Identify which cell holds the provided text, then report its (x, y) central coordinate. 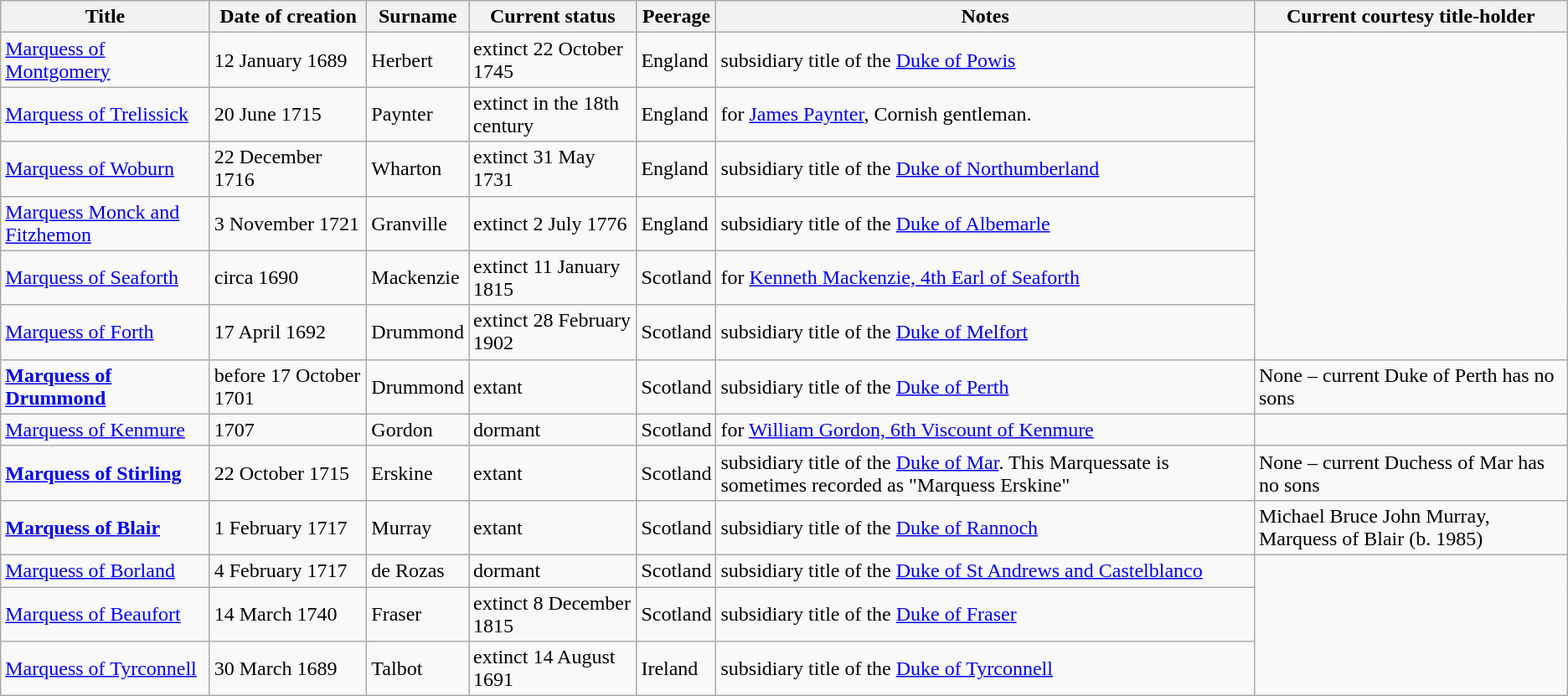
Erskine (418, 472)
extinct 2 July 1776 (553, 223)
subsidiary title of the Duke of Perth (985, 387)
for James Paynter, Cornish gentleman. (985, 114)
Current courtesy title-holder (1411, 17)
Paynter (418, 114)
Wharton (418, 169)
4 February 1717 (288, 570)
None – current Duke of Perth has no sons (1411, 387)
before 17 October 1701 (288, 387)
extinct in the 18th century (553, 114)
Marquess of Blair (106, 528)
Michael Bruce John Murray, Marquess of Blair (b. 1985) (1411, 528)
22 October 1715 (288, 472)
1707 (288, 430)
Marquess of Forth (106, 332)
Date of creation (288, 17)
subsidiary title of the Duke of Tyrconnell (985, 668)
Mackenzie (418, 278)
17 April 1692 (288, 332)
None – current Duchess of Mar has no sons (1411, 472)
for William Gordon, 6th Viscount of Kenmure (985, 430)
Gordon (418, 430)
Marquess of Trelissick (106, 114)
extinct 14 August 1691 (553, 668)
Murray (418, 528)
Marquess of Borland (106, 570)
Current status (553, 17)
Title (106, 17)
Fraser (418, 613)
subsidiary title of the Duke of Powis (985, 60)
subsidiary title of the Duke of Mar. This Marquessate is sometimes recorded as "Marquess Erskine" (985, 472)
Marquess of Drummond (106, 387)
Marquess of Seaforth (106, 278)
1 February 1717 (288, 528)
Surname (418, 17)
3 November 1721 (288, 223)
Marquess of Kenmure (106, 430)
Herbert (418, 60)
Talbot (418, 668)
extinct 8 December 1815 (553, 613)
circa 1690 (288, 278)
subsidiary title of the Duke of Melfort (985, 332)
Marquess of Tyrconnell (106, 668)
de Rozas (418, 570)
extinct 11 January 1815 (553, 278)
subsidiary title of the Duke of Albemarle (985, 223)
Marquess Monck and Fitzhemon (106, 223)
30 March 1689 (288, 668)
extinct 31 May 1731 (553, 169)
Peerage (677, 17)
22 December 1716 (288, 169)
Marquess of Beaufort (106, 613)
subsidiary title of the Duke of Fraser (985, 613)
Marquess of Woburn (106, 169)
Marquess of Stirling (106, 472)
subsidiary title of the Duke of Northumberland (985, 169)
for Kenneth Mackenzie, 4th Earl of Seaforth (985, 278)
20 June 1715 (288, 114)
extinct 22 October 1745 (553, 60)
subsidiary title of the Duke of St Andrews and Castelblanco (985, 570)
Granville (418, 223)
Notes (985, 17)
Marquess of Montgomery (106, 60)
12 January 1689 (288, 60)
subsidiary title of the Duke of Rannoch (985, 528)
extinct 28 February 1902 (553, 332)
Ireland (677, 668)
14 March 1740 (288, 613)
